Return (X, Y) of the center of cell containing provided text 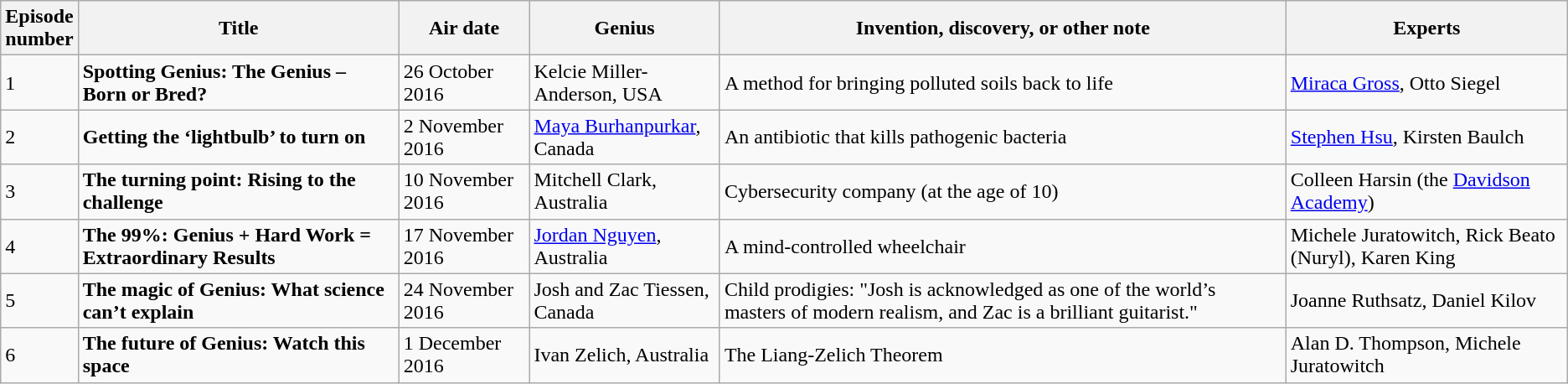
A mind-controlled wheelchair (1003, 246)
Air date (464, 29)
Episodenumber (39, 29)
An antibiotic that kills pathogenic bacteria (1003, 138)
Cybersecurity company (at the age of 10) (1003, 191)
Jordan Nguyen, Australia (625, 246)
Stephen Hsu, Kirsten Baulch (1426, 138)
The future of Genius: Watch this space (238, 355)
1 December 2016 (464, 355)
The Liang-Zelich Theorem (1003, 355)
Miraca Gross, Otto Siegel (1426, 82)
Genius (625, 29)
10 November 2016 (464, 191)
2 November 2016 (464, 138)
17 November 2016 (464, 246)
A method for bringing polluted soils back to life (1003, 82)
6 (39, 355)
Josh and Zac Tiessen, Canada (625, 300)
1 (39, 82)
Maya Burhanpurkar, Canada (625, 138)
4 (39, 246)
5 (39, 300)
3 (39, 191)
Getting the ‘lightbulb’ to turn on (238, 138)
The turning point: Rising to the challenge (238, 191)
Experts (1426, 29)
The 99%: Genius + Hard Work = Extraordinary Results (238, 246)
26 October 2016 (464, 82)
The magic of Genius: What science can’t explain (238, 300)
Alan D. Thompson, Michele Juratowitch (1426, 355)
Invention, discovery, or other note (1003, 29)
Title (238, 29)
Colleen Harsin (the Davidson Academy) (1426, 191)
Spotting Genius: The Genius – Born or Bred? (238, 82)
Mitchell Clark, Australia (625, 191)
Child prodigies: "Josh is acknowledged as one of the world’s masters of modern realism, and Zac is a brilliant guitarist." (1003, 300)
2 (39, 138)
Kelcie Miller-Anderson, USA (625, 82)
24 November 2016 (464, 300)
Ivan Zelich, Australia (625, 355)
Joanne Ruthsatz, Daniel Kilov (1426, 300)
Michele Juratowitch, Rick Beato (Nuryl), Karen King (1426, 246)
